Determine the [x, y] coordinate at the center of the cell enclosing the given text.  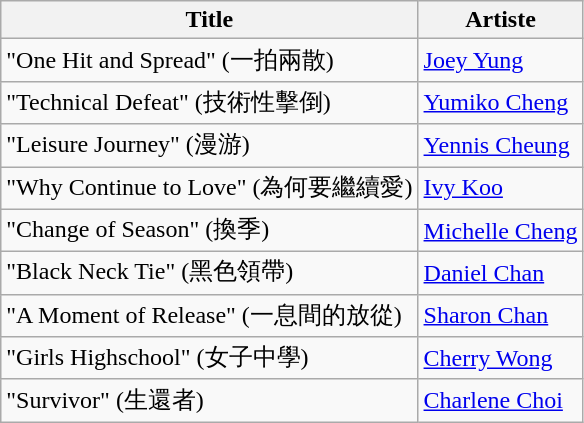
Ivy Koo [500, 188]
Michelle Cheng [500, 230]
"Why Continue to Love" (為何要繼續愛) [210, 188]
Cherry Wong [500, 358]
"Survivor" (生還者) [210, 400]
"Change of Season" (換季) [210, 230]
Joey Yung [500, 60]
"Girls Highschool" (女子中學) [210, 358]
"Leisure Journey" (漫游) [210, 146]
Daniel Chan [500, 274]
Charlene Choi [500, 400]
"Technical Defeat" (技術性擊倒) [210, 102]
Title [210, 20]
Yennis Cheung [500, 146]
Sharon Chan [500, 316]
"A Moment of Release" (一息間的放從) [210, 316]
Artiste [500, 20]
"Black Neck Tie" (黑色領帶) [210, 274]
Yumiko Cheng [500, 102]
"One Hit and Spread" (一拍兩散) [210, 60]
